Determine the [X, Y] coordinate at the center of the cell enclosing the given text.  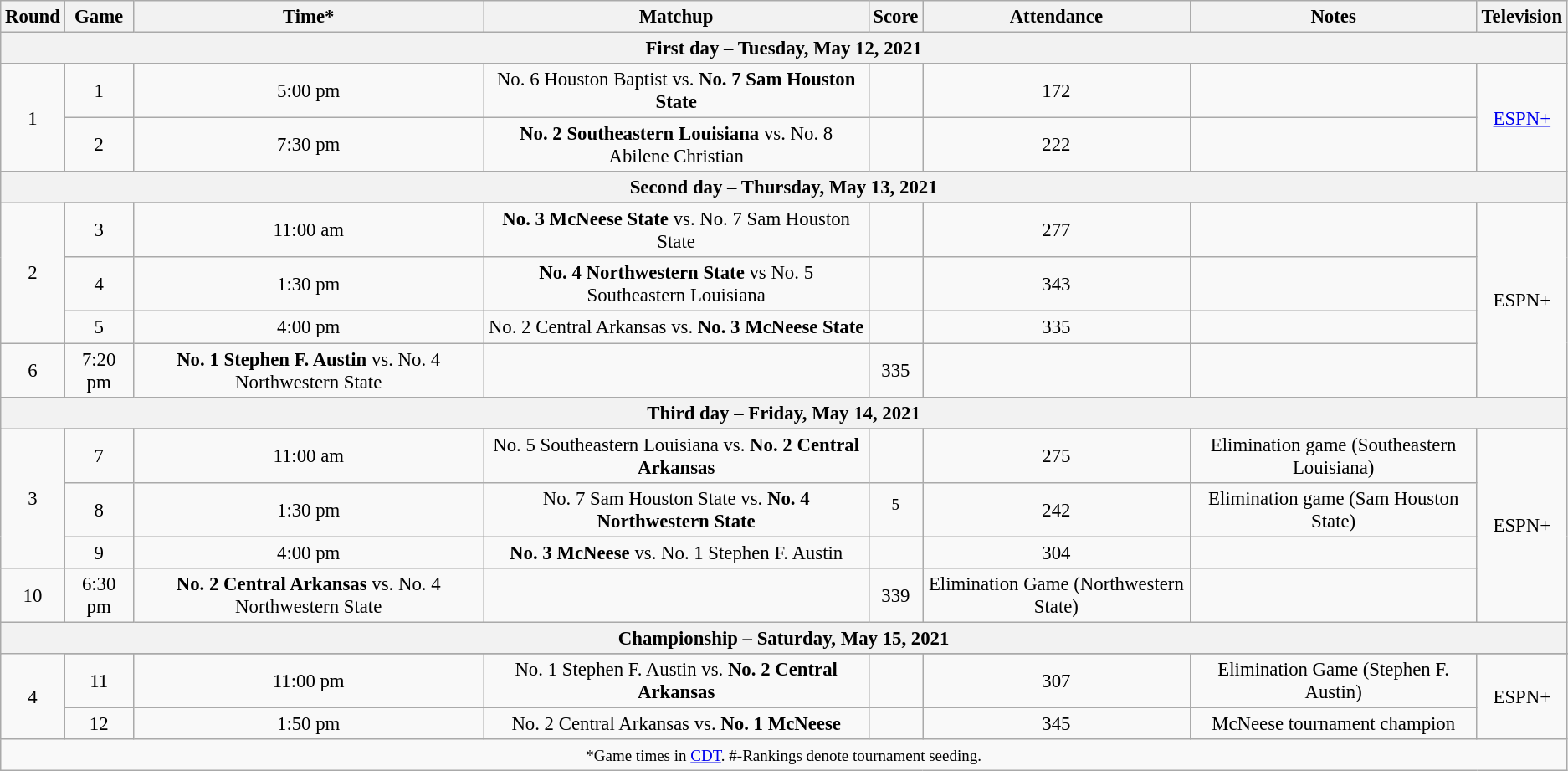
7 [99, 455]
Game [99, 17]
Second day – Thursday, May 13, 2021 [784, 188]
Matchup [676, 17]
9 [99, 553]
277 [1056, 231]
No. 3 McNeese State vs. No. 7 Sam Houston State [676, 231]
275 [1056, 455]
8 [99, 509]
Notes [1334, 17]
222 [1056, 146]
Third day – Friday, May 14, 2021 [784, 413]
No. 7 Sam Houston State vs. No. 4 Northwestern State [676, 509]
McNeese tournament champion [1334, 723]
Attendance [1056, 17]
11:00 pm [308, 681]
242 [1056, 509]
339 [895, 596]
Round [33, 17]
343 [1056, 285]
No. 2 Central Arkansas vs. No. 3 McNeese State [676, 327]
Elimination game (Southeastern Louisiana) [1334, 455]
Elimination Game (Northwestern State) [1056, 596]
No. 2 Central Arkansas vs. No. 1 McNeese [676, 723]
Television [1521, 17]
6:30 pm [99, 596]
7:20 pm [99, 370]
304 [1056, 553]
No. 6 Houston Baptist vs. No. 7 Sam Houston State [676, 90]
No. 2 Southeastern Louisiana vs. No. 8 Abilene Christian [676, 146]
*Game times in CDT. #-Rankings denote tournament seeding. [784, 755]
No. 5 Southeastern Louisiana vs. No. 2 Central Arkansas [676, 455]
No. 1 Stephen F. Austin vs. No. 2 Central Arkansas [676, 681]
First day – Tuesday, May 12, 2021 [784, 49]
12 [99, 723]
6 [33, 370]
172 [1056, 90]
10 [33, 596]
No. 2 Central Arkansas vs. No. 4 Northwestern State [308, 596]
Championship – Saturday, May 15, 2021 [784, 638]
No. 1 Stephen F. Austin vs. No. 4 Northwestern State [308, 370]
7:30 pm [308, 146]
307 [1056, 681]
Time* [308, 17]
Elimination game (Sam Houston State) [1334, 509]
5:00 pm [308, 90]
No. 3 McNeese vs. No. 1 Stephen F. Austin [676, 553]
No. 4 Northwestern State vs No. 5 Southeastern Louisiana [676, 285]
1:50 pm [308, 723]
Elimination Game (Stephen F. Austin) [1334, 681]
345 [1056, 723]
Score [895, 17]
11 [99, 681]
